Identify which cell holds the provided text, then report its (X, Y) central coordinate. 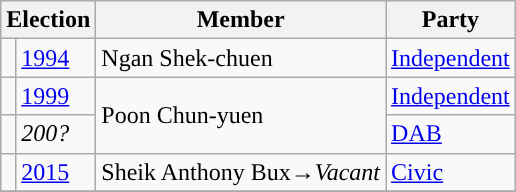
Sheik Anthony Bux→Vacant (241, 172)
2015 (56, 172)
DAB (451, 134)
200? (56, 134)
Ngan Shek-chuen (241, 58)
Election (48, 20)
Party (451, 20)
Poon Chun-yuen (241, 115)
1999 (56, 96)
Civic (451, 172)
1994 (56, 58)
Member (241, 20)
